Detect which cell encompasses the target text, then output its (X, Y) center coordinate. 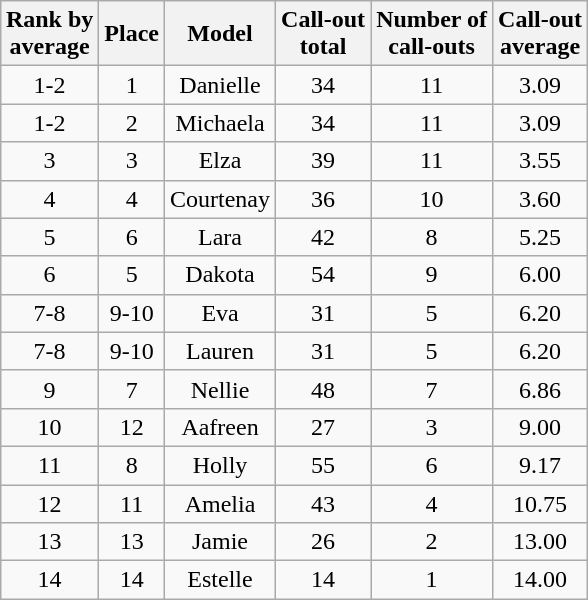
6.00 (540, 275)
36 (324, 199)
Holly (220, 465)
6.86 (540, 389)
9.17 (540, 465)
48 (324, 389)
55 (324, 465)
Call-outaverage (540, 34)
Rank byaverage (49, 34)
26 (324, 542)
Eva (220, 313)
39 (324, 161)
Number ofcall-outs (432, 34)
Nellie (220, 389)
Lauren (220, 351)
13.00 (540, 542)
10.75 (540, 503)
Amelia (220, 503)
Estelle (220, 580)
Jamie (220, 542)
Place (132, 34)
3.60 (540, 199)
Lara (220, 237)
Call-outtotal (324, 34)
14.00 (540, 580)
9.00 (540, 427)
54 (324, 275)
43 (324, 503)
3.55 (540, 161)
Model (220, 34)
Aafreen (220, 427)
5.25 (540, 237)
Courtenay (220, 199)
27 (324, 427)
Danielle (220, 85)
Elza (220, 161)
Michaela (220, 123)
42 (324, 237)
Dakota (220, 275)
